Extract the [X, Y] coordinate from the center of the cell holding the provided text.  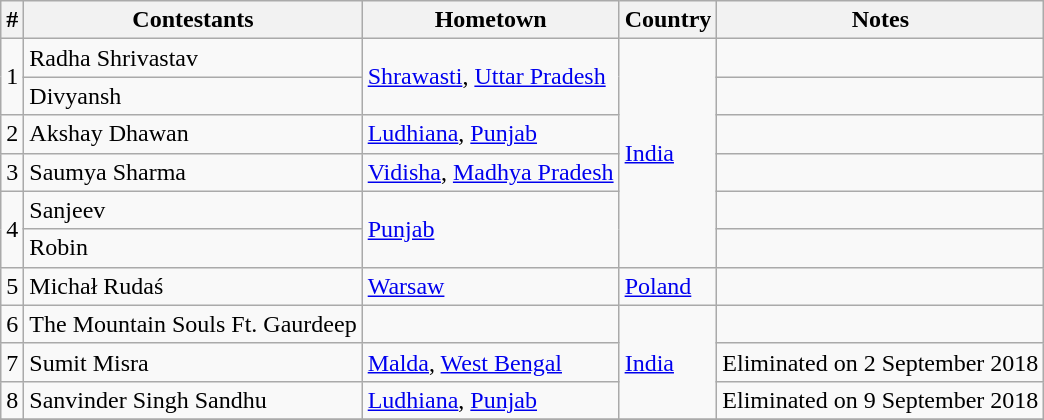
7 [12, 362]
2 [12, 134]
Eliminated on 2 September 2018 [880, 362]
# [12, 20]
Saumya Sharma [193, 172]
Divyansh [193, 96]
Shrawasti, Uttar Pradesh [490, 77]
Malda, West Bengal [490, 362]
6 [12, 324]
Akshay Dhawan [193, 134]
Warsaw [490, 286]
Punjab [490, 229]
Notes [880, 20]
8 [12, 400]
The Mountain Souls Ft. Gaurdeep [193, 324]
1 [12, 77]
Contestants [193, 20]
Sanvinder Singh Sandhu [193, 400]
3 [12, 172]
Radha Shrivastav [193, 58]
4 [12, 229]
Hometown [490, 20]
Robin [193, 248]
Michał Rudaś [193, 286]
Sumit Misra [193, 362]
Eliminated on 9 September 2018 [880, 400]
Poland [668, 286]
Vidisha, Madhya Pradesh [490, 172]
Sanjeev [193, 210]
Country [668, 20]
5 [12, 286]
